Locate the cell with the specified text and output its (x, y) center coordinate. 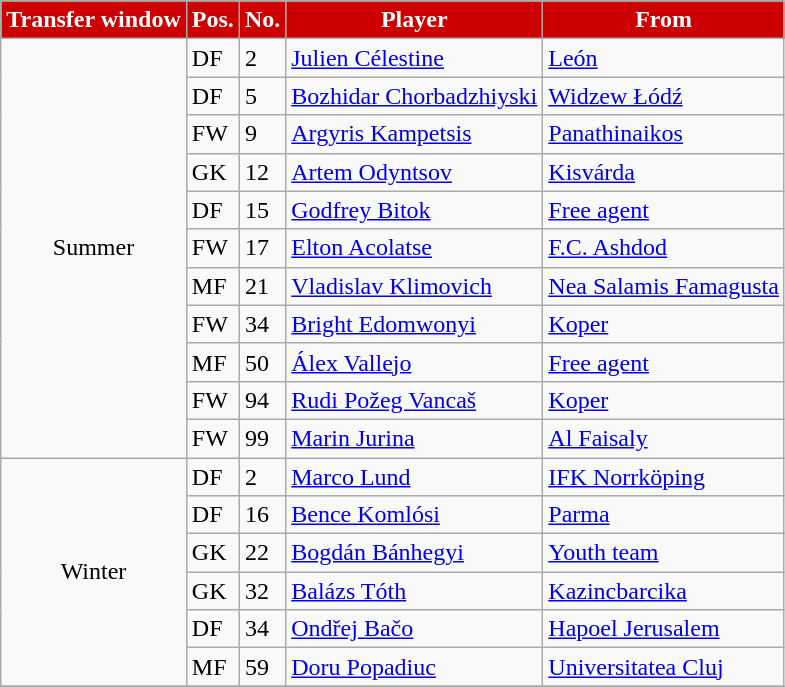
IFK Norrköping (664, 477)
Doru Popadiuc (414, 667)
32 (262, 591)
Universitatea Cluj (664, 667)
From (664, 20)
Rudi Požeg Vancaš (414, 400)
15 (262, 210)
Player (414, 20)
Winter (94, 572)
Kisvárda (664, 172)
León (664, 58)
Youth team (664, 553)
No. (262, 20)
Balázs Tóth (414, 591)
22 (262, 553)
Kazincbarcika (664, 591)
Artem Odyntsov (414, 172)
F.C. Ashdod (664, 248)
9 (262, 134)
17 (262, 248)
5 (262, 96)
16 (262, 515)
Pos. (212, 20)
Parma (664, 515)
94 (262, 400)
Bozhidar Chorbadzhiyski (414, 96)
Elton Acolatse (414, 248)
Hapoel Jerusalem (664, 629)
Nea Salamis Famagusta (664, 286)
Godfrey Bitok (414, 210)
50 (262, 362)
Bogdán Bánhegyi (414, 553)
Vladislav Klimovich (414, 286)
Transfer window (94, 20)
Marin Jurina (414, 438)
Al Faisaly (664, 438)
Summer (94, 248)
Ondřej Bačo (414, 629)
Bence Komlósi (414, 515)
21 (262, 286)
Álex Vallejo (414, 362)
Argyris Kampetsis (414, 134)
12 (262, 172)
Widzew Łódź (664, 96)
Julien Célestine (414, 58)
59 (262, 667)
Marco Lund (414, 477)
99 (262, 438)
Bright Edomwonyi (414, 324)
Panathinaikos (664, 134)
